From the cell containing the given text, extract its center point as [x, y] coordinate. 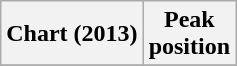
Chart (2013) [72, 34]
Peakposition [189, 34]
